Pinpoint the cell where the given text exists, returning its (x, y) midpoint coordinate. 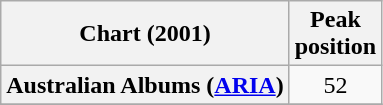
Australian Albums (ARIA) (145, 85)
52 (335, 85)
Peakposition (335, 34)
Chart (2001) (145, 34)
